For the text-containing cell, return its midpoint in [x, y] coordinate format. 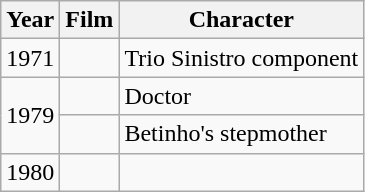
1979 [30, 115]
Trio Sinistro component [242, 58]
Film [90, 20]
1971 [30, 58]
Doctor [242, 96]
1980 [30, 172]
Betinho's stepmother [242, 134]
Character [242, 20]
Year [30, 20]
